Extract the (X, Y) coordinate from the center of the cell holding the provided text.  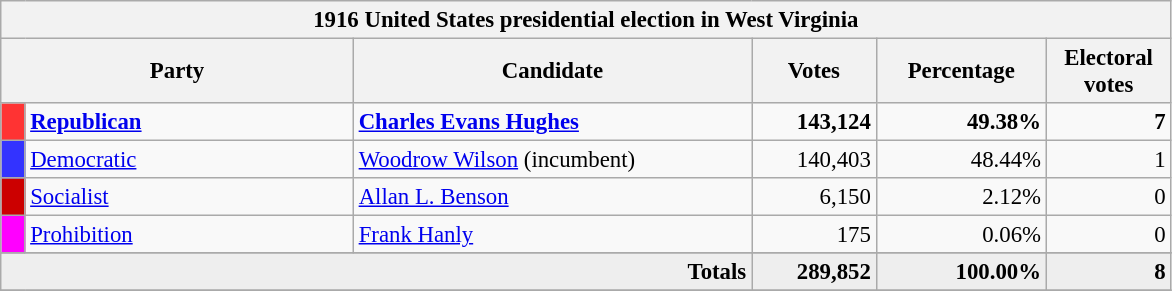
1916 United States presidential election in West Virginia (586, 20)
Votes (814, 72)
2.12% (961, 197)
Electoral votes (1108, 72)
Candidate (552, 72)
Woodrow Wilson (incumbent) (552, 160)
Prohibition (189, 235)
1 (1108, 160)
143,124 (814, 122)
Charles Evans Hughes (552, 122)
7 (1108, 122)
Frank Hanly (552, 235)
140,403 (814, 160)
Allan L. Benson (552, 197)
Socialist (189, 197)
Democratic (189, 160)
Party (178, 72)
48.44% (961, 160)
Percentage (961, 72)
49.38% (961, 122)
0.06% (961, 235)
Republican (189, 122)
175 (814, 235)
6,150 (814, 197)
